Capture the cell that displays the provided text and extract its (X, Y) central coordinate. 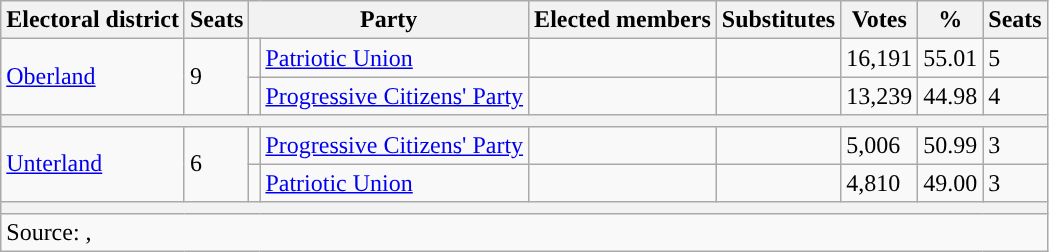
Votes (880, 20)
50.99 (950, 145)
Oberland (93, 77)
Elected members (623, 20)
9 (216, 77)
Electoral district (93, 20)
Substitutes (778, 20)
16,191 (880, 58)
4 (1015, 96)
6 (216, 164)
49.00 (950, 183)
Unterland (93, 164)
Party (389, 20)
55.01 (950, 58)
5,006 (880, 145)
% (950, 20)
Source: , (524, 232)
44.98 (950, 96)
13,239 (880, 96)
4,810 (880, 183)
5 (1015, 58)
